Locate the cell with the specified text and output its [X, Y] center coordinate. 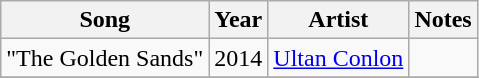
Song [105, 20]
2014 [238, 58]
Ultan Conlon [338, 58]
Notes [443, 20]
"The Golden Sands" [105, 58]
Artist [338, 20]
Year [238, 20]
